Determine the [X, Y] coordinate at the center of the cell enclosing the given text.  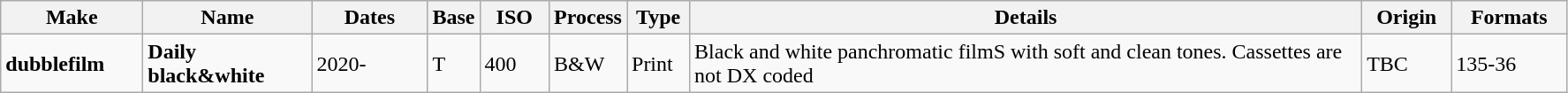
Details [1026, 18]
ISO [514, 18]
Origin [1406, 18]
Make [72, 18]
TBC [1406, 64]
2020- [369, 64]
Print [659, 64]
Black and white panchromatic filmS with soft and clean tones. Cassettes are not DX coded [1026, 64]
Formats [1509, 18]
135-36 [1509, 64]
dubblefilm [72, 64]
Type [659, 18]
Name [228, 18]
Daily black&white [228, 64]
Dates [369, 18]
Process [588, 18]
Base [454, 18]
T [454, 64]
400 [514, 64]
B&W [588, 64]
